Locate the cell with the specified text and output its (x, y) center coordinate. 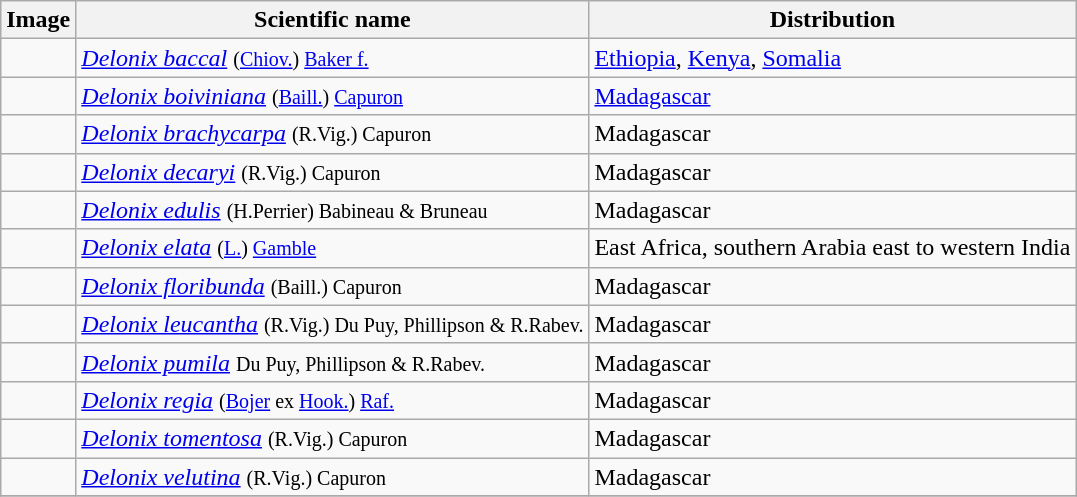
Delonix pumila Du Puy, Phillipson & R.Rabev. (332, 362)
Delonix tomentosa (R.Vig.) Capuron (332, 438)
Delonix brachycarpa (R.Vig.) Capuron (332, 134)
Delonix baccal (Chiov.) Baker f. (332, 58)
Delonix decaryi (R.Vig.) Capuron (332, 172)
Delonix boiviniana (Baill.) Capuron (332, 96)
Ethiopia, Kenya, Somalia (832, 58)
Scientific name (332, 20)
Delonix floribunda (Baill.) Capuron (332, 286)
Delonix leucantha (R.Vig.) Du Puy, Phillipson & R.Rabev. (332, 324)
East Africa, southern Arabia east to western India (832, 248)
Delonix velutina (R.Vig.) Capuron (332, 477)
Image (38, 20)
Delonix edulis (H.Perrier) Babineau & Bruneau (332, 210)
Delonix regia (Bojer ex Hook.) Raf. (332, 400)
Delonix elata (L.) Gamble (332, 248)
Distribution (832, 20)
